Locate the cell with the specified text and output its [X, Y] center coordinate. 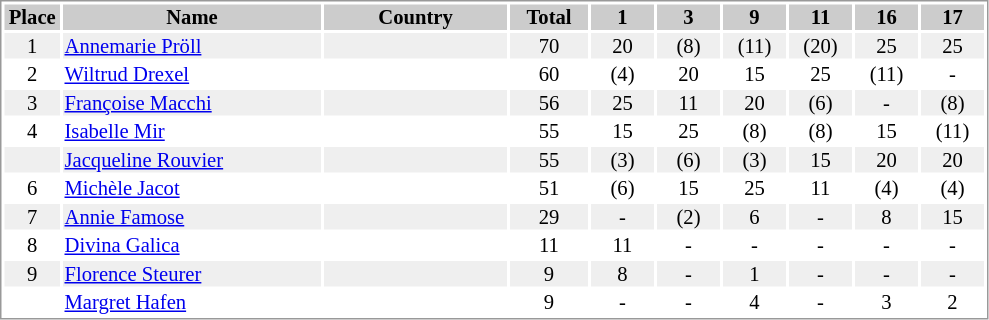
Florence Steurer [192, 274]
70 [549, 46]
Annemarie Pröll [192, 46]
17 [952, 17]
Margret Hafen [192, 303]
60 [549, 75]
Françoise Macchi [192, 103]
7 [32, 217]
(20) [820, 46]
Isabelle Mir [192, 131]
51 [549, 189]
16 [886, 17]
Divina Galica [192, 245]
Wiltrud Drexel [192, 75]
Place [32, 17]
Jacqueline Rouvier [192, 160]
Total [549, 17]
Annie Famose [192, 217]
56 [549, 103]
Country [416, 17]
29 [549, 217]
Name [192, 17]
Michèle Jacot [192, 189]
(2) [688, 217]
